For the text-containing cell, return its midpoint in (X, Y) coordinate format. 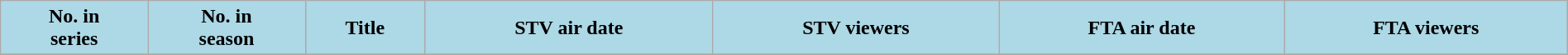
No. inseries (74, 28)
Title (365, 28)
FTA viewers (1426, 28)
FTA air date (1142, 28)
STV air date (569, 28)
No. inseason (227, 28)
STV viewers (855, 28)
